Detect which cell encompasses the target text, then output its (X, Y) center coordinate. 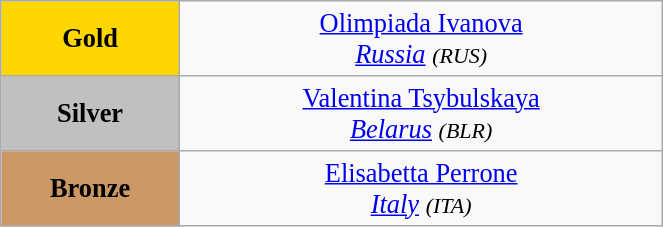
Bronze (90, 188)
Valentina TsybulskayaBelarus (BLR) (420, 112)
Silver (90, 112)
Gold (90, 38)
Olimpiada IvanovaRussia (RUS) (420, 38)
Elisabetta PerroneItaly (ITA) (420, 188)
